Provide the (X, Y) coordinate of the cell's center where the given text is located.  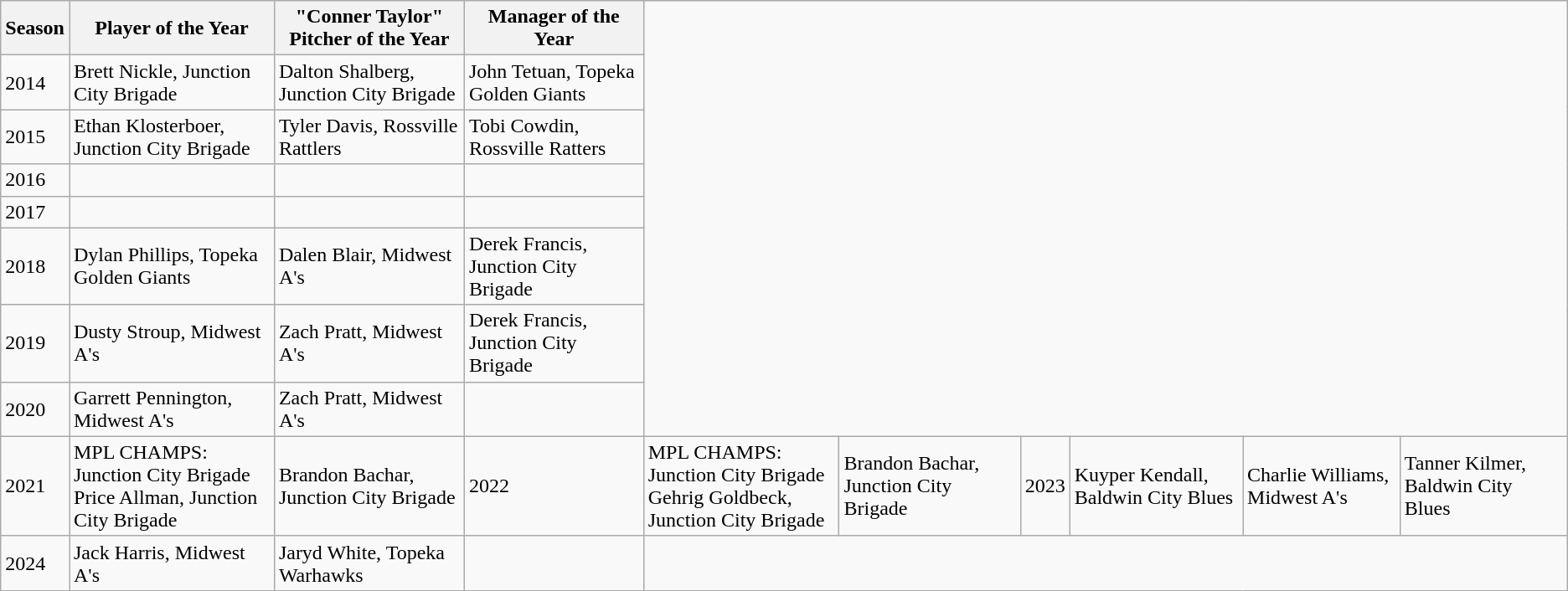
2017 (35, 212)
"Conner Taylor" Pitcher of the Year (369, 28)
2021 (35, 486)
Brett Nickle, Junction City Brigade (171, 82)
Player of the Year (171, 28)
Tanner Kilmer, Baldwin City Blues (1483, 486)
Dalen Blair, Midwest A's (369, 266)
MPL CHAMPS: Junction City BrigadePrice Allman, Junction City Brigade (171, 486)
Kuyper Kendall, Baldwin City Blues (1156, 486)
2015 (35, 137)
2022 (554, 486)
2019 (35, 343)
Garrett Pennington, Midwest A's (171, 409)
2016 (35, 180)
Dylan Phillips, Topeka Golden Giants (171, 266)
2024 (35, 563)
Jaryd White, Topeka Warhawks (369, 563)
MPL CHAMPS: Junction City BrigadeGehrig Goldbeck, Junction City Brigade (741, 486)
Charlie Williams, Midwest A's (1322, 486)
Ethan Klosterboer, Junction City Brigade (171, 137)
Manager of the Year (554, 28)
Dusty Stroup, Midwest A's (171, 343)
Dalton Shalberg, Junction City Brigade (369, 82)
Tyler Davis, Rossville Rattlers (369, 137)
2018 (35, 266)
2014 (35, 82)
2020 (35, 409)
Jack Harris, Midwest A's (171, 563)
2023 (1045, 486)
Tobi Cowdin, Rossville Ratters (554, 137)
John Tetuan, Topeka Golden Giants (554, 82)
Season (35, 28)
